Identify which cell holds the provided text, then report its (X, Y) central coordinate. 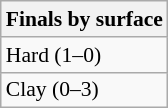
Hard (1–0) (84, 55)
Clay (0–3) (84, 90)
Finals by surface (84, 19)
